Provide the (x, y) coordinate of the cell's center where the given text is located.  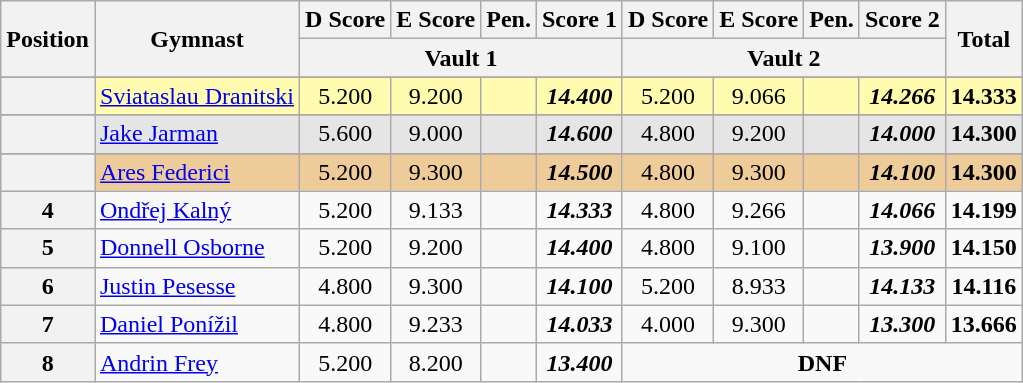
14.033 (579, 324)
Position (48, 39)
Donnell Osborne (196, 248)
6 (48, 286)
14.116 (984, 286)
13.300 (902, 324)
Daniel Ponížil (196, 324)
Gymnast (196, 39)
Score 1 (579, 20)
13.400 (579, 362)
9.233 (436, 324)
Total (984, 39)
14.266 (902, 96)
9.100 (759, 248)
Vault 1 (462, 58)
Vault 2 (784, 58)
13.900 (902, 248)
8.933 (759, 286)
8.200 (436, 362)
4 (48, 210)
Ondřej Kalný (196, 210)
14.600 (579, 134)
Andrin Frey (196, 362)
Ares Federici (196, 172)
14.199 (984, 210)
14.133 (902, 286)
14.150 (984, 248)
9.000 (436, 134)
Score 2 (902, 20)
Jake Jarman (196, 134)
14.500 (579, 172)
4.000 (668, 324)
Justin Pesesse (196, 286)
DNF (822, 362)
14.066 (902, 210)
5.600 (346, 134)
9.266 (759, 210)
5 (48, 248)
8 (48, 362)
7 (48, 324)
13.666 (984, 324)
Sviataslau Dranitski (196, 96)
9.133 (436, 210)
9.066 (759, 96)
14.000 (902, 134)
